Locate the cell with the specified text and output its (X, Y) center coordinate. 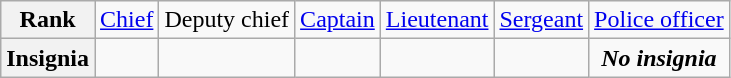
Deputy chief (227, 20)
Captain (338, 20)
Chief (127, 20)
Police officer (660, 20)
Lieutenant (437, 20)
Sergeant (542, 20)
Insignia (48, 58)
Rank (48, 20)
No insignia (660, 58)
